Capture the cell that displays the provided text and extract its [x, y] central coordinate. 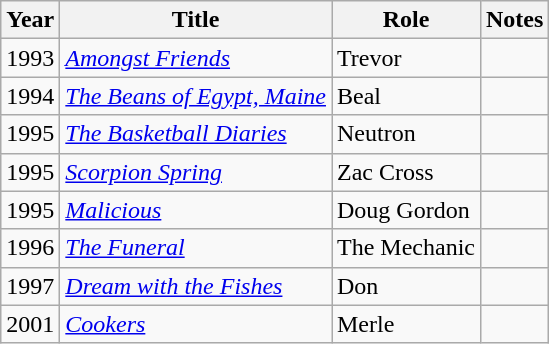
Malicious [196, 210]
Trevor [406, 58]
Year [30, 20]
Scorpion Spring [196, 172]
Amongst Friends [196, 58]
Cookers [196, 324]
1997 [30, 286]
Dream with the Fishes [196, 286]
Notes [514, 20]
2001 [30, 324]
Zac Cross [406, 172]
Title [196, 20]
The Funeral [196, 248]
Doug Gordon [406, 210]
Beal [406, 96]
Neutron [406, 134]
The Basketball Diaries [196, 134]
1996 [30, 248]
Merle [406, 324]
The Beans of Egypt, Maine [196, 96]
Role [406, 20]
1994 [30, 96]
1993 [30, 58]
The Mechanic [406, 248]
Don [406, 286]
